Return the [X, Y] coordinate for the center point of the cell that contains the specified text.  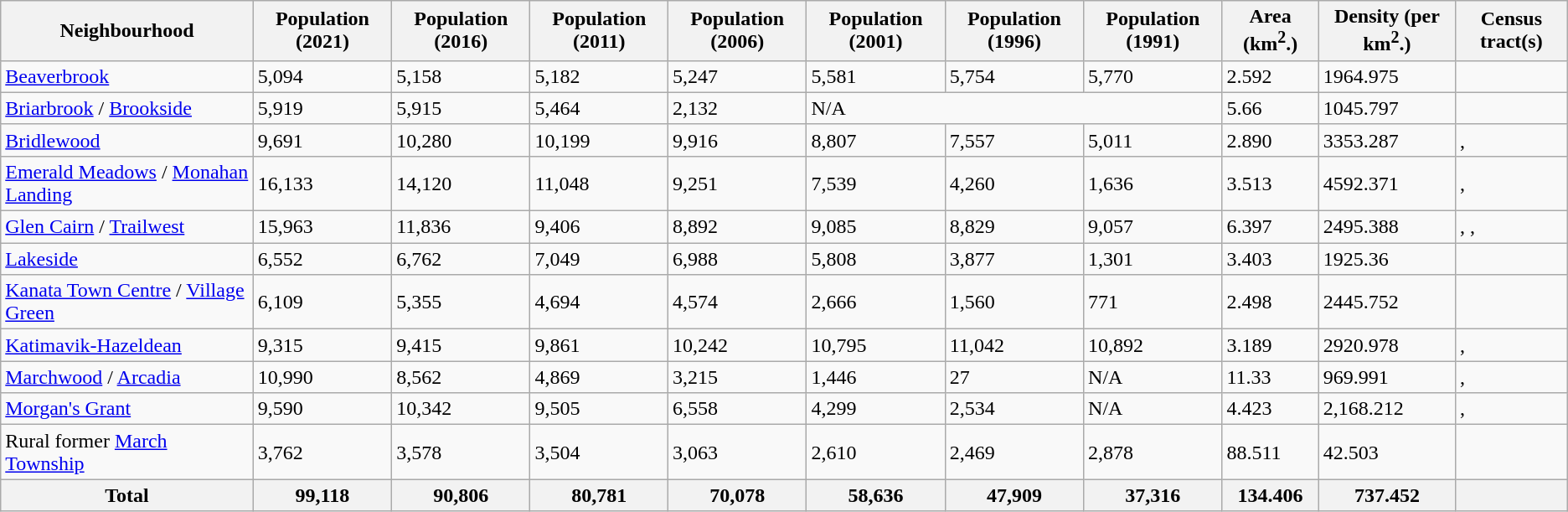
1,446 [876, 377]
11.33 [1270, 377]
10,342 [461, 409]
1964.975 [1387, 76]
10,892 [1153, 345]
Morgan's Grant [127, 409]
2495.388 [1387, 227]
Rural former March Township [127, 453]
Population (2016) [461, 31]
9,691 [322, 140]
969.991 [1387, 377]
, , [1511, 227]
4,260 [1014, 183]
6,552 [322, 259]
Census tract(s) [1511, 31]
2920.978 [1387, 345]
Total [127, 495]
11,042 [1014, 345]
Lakeside [127, 259]
6,762 [461, 259]
9,315 [322, 345]
2,878 [1153, 453]
10,990 [322, 377]
9,861 [600, 345]
5,247 [737, 76]
2,168.212 [1387, 409]
88.511 [1270, 453]
5,011 [1153, 140]
Kanata Town Centre / Village Green [127, 302]
5,919 [322, 108]
8,892 [737, 227]
2,469 [1014, 453]
2.498 [1270, 302]
3,762 [322, 453]
10,242 [737, 345]
9,916 [737, 140]
9,406 [600, 227]
2445.752 [1387, 302]
10,795 [876, 345]
771 [1153, 302]
Emerald Meadows / Monahan Landing [127, 183]
6,109 [322, 302]
9,590 [322, 409]
2.592 [1270, 76]
5,094 [322, 76]
Population (1996) [1014, 31]
16,133 [322, 183]
737.452 [1387, 495]
7,557 [1014, 140]
Population (2006) [737, 31]
9,415 [461, 345]
Glen Cairn / Trailwest [127, 227]
Neighbourhood [127, 31]
27 [1014, 377]
8,807 [876, 140]
42.503 [1387, 453]
Briarbrook / Brookside [127, 108]
6,558 [737, 409]
Area (km2.) [1270, 31]
8,562 [461, 377]
1,301 [1153, 259]
58,636 [876, 495]
3,578 [461, 453]
Beaverbrook [127, 76]
1045.797 [1387, 108]
9,085 [876, 227]
37,316 [1153, 495]
Katimavik-Hazeldean [127, 345]
47,909 [1014, 495]
10,199 [600, 140]
1,636 [1153, 183]
90,806 [461, 495]
4,869 [600, 377]
5,158 [461, 76]
5,355 [461, 302]
7,539 [876, 183]
5,182 [600, 76]
2,610 [876, 453]
Population (2021) [322, 31]
3,063 [737, 453]
9,057 [1153, 227]
4.423 [1270, 409]
4592.371 [1387, 183]
2.890 [1270, 140]
14,120 [461, 183]
5,808 [876, 259]
1,560 [1014, 302]
4,299 [876, 409]
3,877 [1014, 259]
11,836 [461, 227]
80,781 [600, 495]
2,534 [1014, 409]
3.189 [1270, 345]
11,048 [600, 183]
4,694 [600, 302]
Population (2011) [600, 31]
9,505 [600, 409]
3.403 [1270, 259]
Population (2001) [876, 31]
2,666 [876, 302]
Marchwood / Arcadia [127, 377]
1925.36 [1387, 259]
Density (per km2.) [1387, 31]
6,988 [737, 259]
2,132 [737, 108]
15,963 [322, 227]
5,915 [461, 108]
3353.287 [1387, 140]
9,251 [737, 183]
6.397 [1270, 227]
7,049 [600, 259]
5.66 [1270, 108]
99,118 [322, 495]
3,504 [600, 453]
Bridlewood [127, 140]
5,754 [1014, 76]
4,574 [737, 302]
5,464 [600, 108]
70,078 [737, 495]
5,581 [876, 76]
Population (1991) [1153, 31]
5,770 [1153, 76]
10,280 [461, 140]
3.513 [1270, 183]
134.406 [1270, 495]
8,829 [1014, 227]
3,215 [737, 377]
